Return the [X, Y] coordinate for the center point of the cell that contains the specified text.  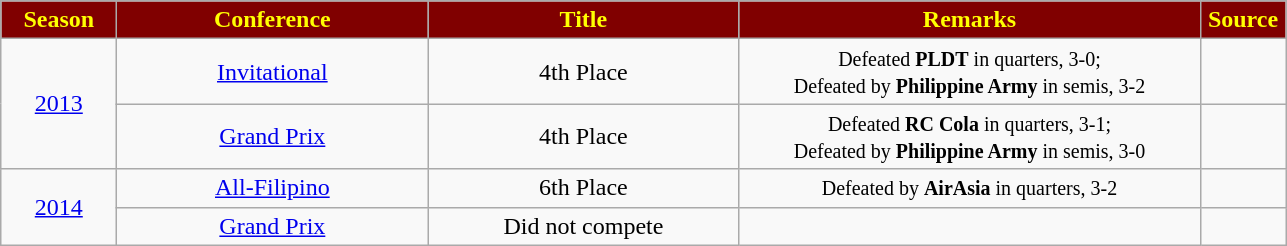
Remarks [970, 20]
All-Filipino [272, 188]
Defeated RC Cola in quarters, 3-1;Defeated by Philippine Army in semis, 3-0 [970, 136]
Source [1243, 20]
2014 [59, 207]
Season [59, 20]
6th Place [584, 188]
Title [584, 20]
2013 [59, 104]
Invitational [272, 72]
Did not compete [584, 226]
Defeated PLDT in quarters, 3-0;Defeated by Philippine Army in semis, 3-2 [970, 72]
Defeated by AirAsia in quarters, 3-2 [970, 188]
Conference [272, 20]
